Identify which cell holds the provided text, then report its [X, Y] central coordinate. 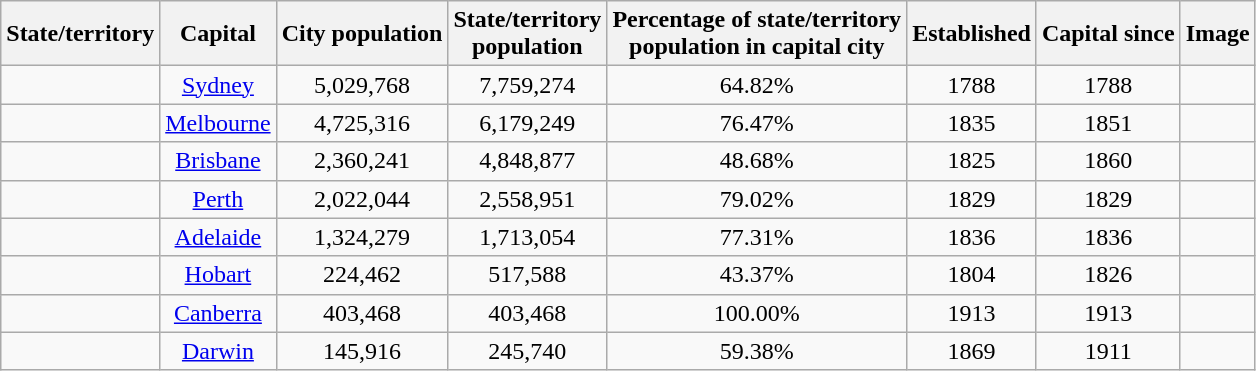
1835 [972, 123]
2,558,951 [528, 199]
1,713,054 [528, 237]
76.47% [757, 123]
1911 [1108, 351]
State/territorypopulation [528, 34]
Sydney [218, 85]
100.00% [757, 313]
145,916 [362, 351]
4,848,877 [528, 161]
5,029,768 [362, 85]
Canberra [218, 313]
Perth [218, 199]
Hobart [218, 275]
1826 [1108, 275]
City population [362, 34]
Darwin [218, 351]
4,725,316 [362, 123]
Melbourne [218, 123]
1,324,279 [362, 237]
1860 [1108, 161]
245,740 [528, 351]
7,759,274 [528, 85]
Capital [218, 34]
224,462 [362, 275]
1804 [972, 275]
2,360,241 [362, 161]
43.37% [757, 275]
77.31% [757, 237]
517,588 [528, 275]
64.82% [757, 85]
Capital since [1108, 34]
59.38% [757, 351]
State/territory [80, 34]
Brisbane [218, 161]
Image [1218, 34]
Adelaide [218, 237]
1869 [972, 351]
1825 [972, 161]
Percentage of state/territorypopulation in capital city [757, 34]
1851 [1108, 123]
6,179,249 [528, 123]
2,022,044 [362, 199]
79.02% [757, 199]
48.68% [757, 161]
Established [972, 34]
